Pinpoint the cell where the given text exists, returning its (x, y) midpoint coordinate. 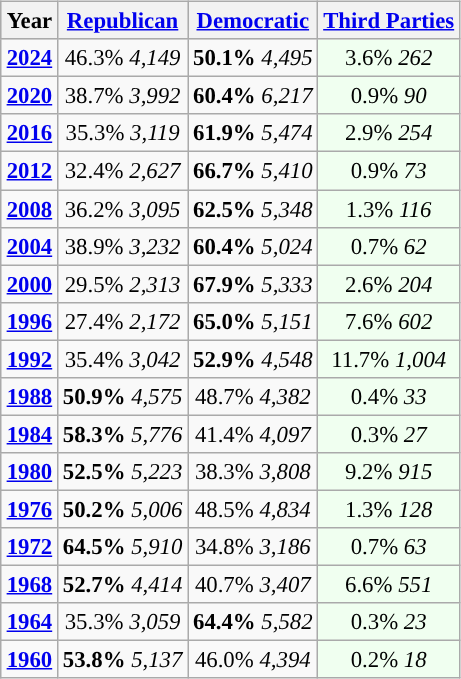
41.4% 4,097 (253, 434)
7.6% 602 (389, 321)
35.4% 3,042 (122, 359)
52.5% 5,223 (122, 472)
35.3% 3,059 (122, 622)
2016 (29, 133)
0.7% 63 (389, 547)
38.9% 3,232 (122, 246)
66.7% 5,410 (253, 171)
1960 (29, 660)
Third Parties (389, 21)
50.1% 4,495 (253, 58)
1988 (29, 396)
1968 (29, 584)
64.4% 5,582 (253, 622)
0.9% 73 (389, 171)
Republican (122, 21)
35.3% 3,119 (122, 133)
1.3% 116 (389, 209)
Year (29, 21)
67.9% 5,333 (253, 284)
1964 (29, 622)
58.3% 5,776 (122, 434)
50.9% 4,575 (122, 396)
65.0% 5,151 (253, 321)
2.6% 204 (389, 284)
1996 (29, 321)
9.2% 915 (389, 472)
52.7% 4,414 (122, 584)
61.9% 5,474 (253, 133)
36.2% 3,095 (122, 209)
52.9% 4,548 (253, 359)
3.6% 262 (389, 58)
1972 (29, 547)
27.4% 2,172 (122, 321)
0.3% 27 (389, 434)
40.7% 3,407 (253, 584)
48.5% 4,834 (253, 509)
0.3% 23 (389, 622)
11.7% 1,004 (389, 359)
1976 (29, 509)
46.0% 4,394 (253, 660)
0.4% 33 (389, 396)
2024 (29, 58)
0.2% 18 (389, 660)
50.2% 5,006 (122, 509)
60.4% 5,024 (253, 246)
29.5% 2,313 (122, 284)
34.8% 3,186 (253, 547)
64.5% 5,910 (122, 547)
46.3% 4,149 (122, 58)
1.3% 128 (389, 509)
60.4% 6,217 (253, 96)
2008 (29, 209)
6.6% 551 (389, 584)
2020 (29, 96)
1992 (29, 359)
2012 (29, 171)
48.7% 4,382 (253, 396)
62.5% 5,348 (253, 209)
2004 (29, 246)
0.9% 90 (389, 96)
38.3% 3,808 (253, 472)
Democratic (253, 21)
53.8% 5,137 (122, 660)
2.9% 254 (389, 133)
0.7% 62 (389, 246)
1984 (29, 434)
2000 (29, 284)
32.4% 2,627 (122, 171)
38.7% 3,992 (122, 96)
1980 (29, 472)
